Find where the given text appears and provide that cell's center as (X, Y) coordinate. 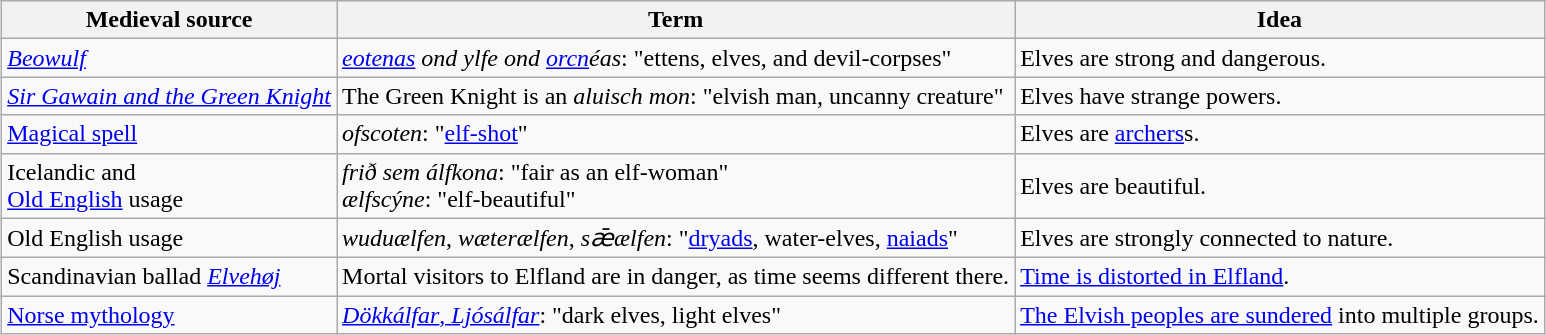
ofscoten: "elf-shot" (676, 134)
Old English usage (170, 238)
Mortal visitors to Elfland are in danger, as time seems different there. (676, 277)
Norse mythology (170, 315)
Time is distorted in Elfland. (1280, 277)
Sir Gawain and the Green Knight (170, 96)
Elves are strongly connected to nature. (1280, 238)
Elves are strong and dangerous. (1280, 58)
Elves are beautiful. (1280, 186)
Elves are archerss. (1280, 134)
Idea (1280, 20)
eotenas ond ylfe ond orcnéas: "ettens, elves, and devil-corpses" (676, 58)
Icelandic andOld English usage (170, 186)
Medieval source (170, 20)
Dökkálfar, Ljósálfar: "dark elves, light elves" (676, 315)
The Green Knight is an aluisch mon: "elvish man, uncanny creature" (676, 96)
Elves have strange powers. (1280, 96)
Term (676, 20)
wuduælfen, wæterælfen, sǣælfen: "dryads, water-elves, naiads" (676, 238)
Beowulf (170, 58)
The Elvish peoples are sundered into multiple groups. (1280, 315)
frið sem álfkona: "fair as an elf-woman"ælfscýne: "elf-beautiful" (676, 186)
Scandinavian ballad Elvehøj (170, 277)
Magical spell (170, 134)
